Search for the cell housing the specified text and yield its [X, Y] center coordinate. 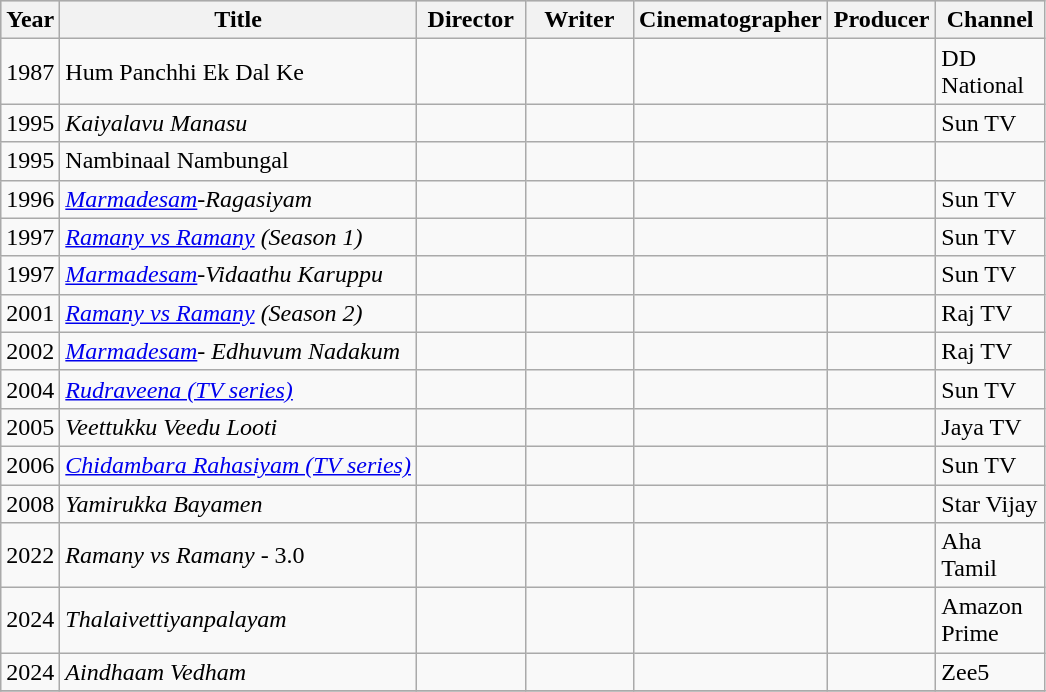
Aindhaam Vedham [238, 672]
Cinematographer [731, 20]
Thalaivettiyanpalayam [238, 620]
Marmadesam-Vidaathu Karuppu [238, 275]
Rudraveena (TV series) [238, 389]
Ramany vs Ramany - 3.0 [238, 556]
Producer [882, 20]
Year [30, 20]
2008 [30, 503]
1996 [30, 199]
Yamirukka Bayamen [238, 503]
Chidambara Rahasiyam (TV series) [238, 465]
Kaiyalavu Manasu [238, 123]
1987 [30, 72]
Nambinaal Nambungal [238, 161]
2022 [30, 556]
Title [238, 20]
Star Vijay [990, 503]
2001 [30, 313]
2004 [30, 389]
Marmadesam-Ragasiyam [238, 199]
Ramany vs Ramany (Season 1) [238, 237]
2006 [30, 465]
Writer [580, 20]
Director [470, 20]
2002 [30, 351]
Aha Tamil [990, 556]
Jaya TV [990, 427]
Ramany vs Ramany (Season 2) [238, 313]
Hum Panchhi Ek Dal Ke [238, 72]
Marmadesam- Edhuvum Nadakum [238, 351]
Zee5 [990, 672]
Veettukku Veedu Looti [238, 427]
DD National [990, 72]
Amazon Prime [990, 620]
2005 [30, 427]
Channel [990, 20]
